Return (X, Y) of the center of cell containing provided text 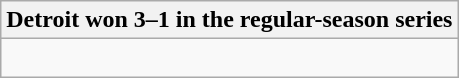
Detroit won 3–1 in the regular-season series (230, 20)
